Capture the cell that displays the provided text and extract its (X, Y) central coordinate. 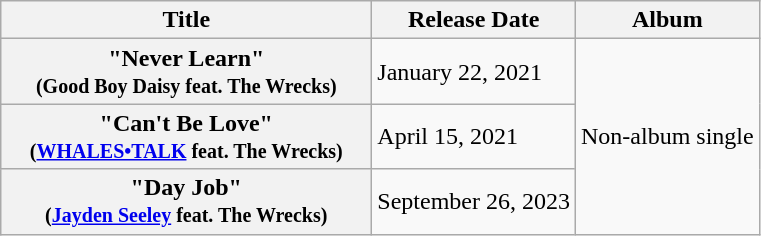
"Never Learn"(Good Boy Daisy feat. The Wrecks) (186, 72)
January 22, 2021 (474, 72)
"Can't Be Love"(WHALES•TALK feat. The Wrecks) (186, 136)
Album (668, 20)
Title (186, 20)
April 15, 2021 (474, 136)
Non-album single (668, 136)
Release Date (474, 20)
"Day Job"(Jayden Seeley feat. The Wrecks) (186, 202)
September 26, 2023 (474, 202)
